Find where the given text appears and provide that cell's center as [x, y] coordinate. 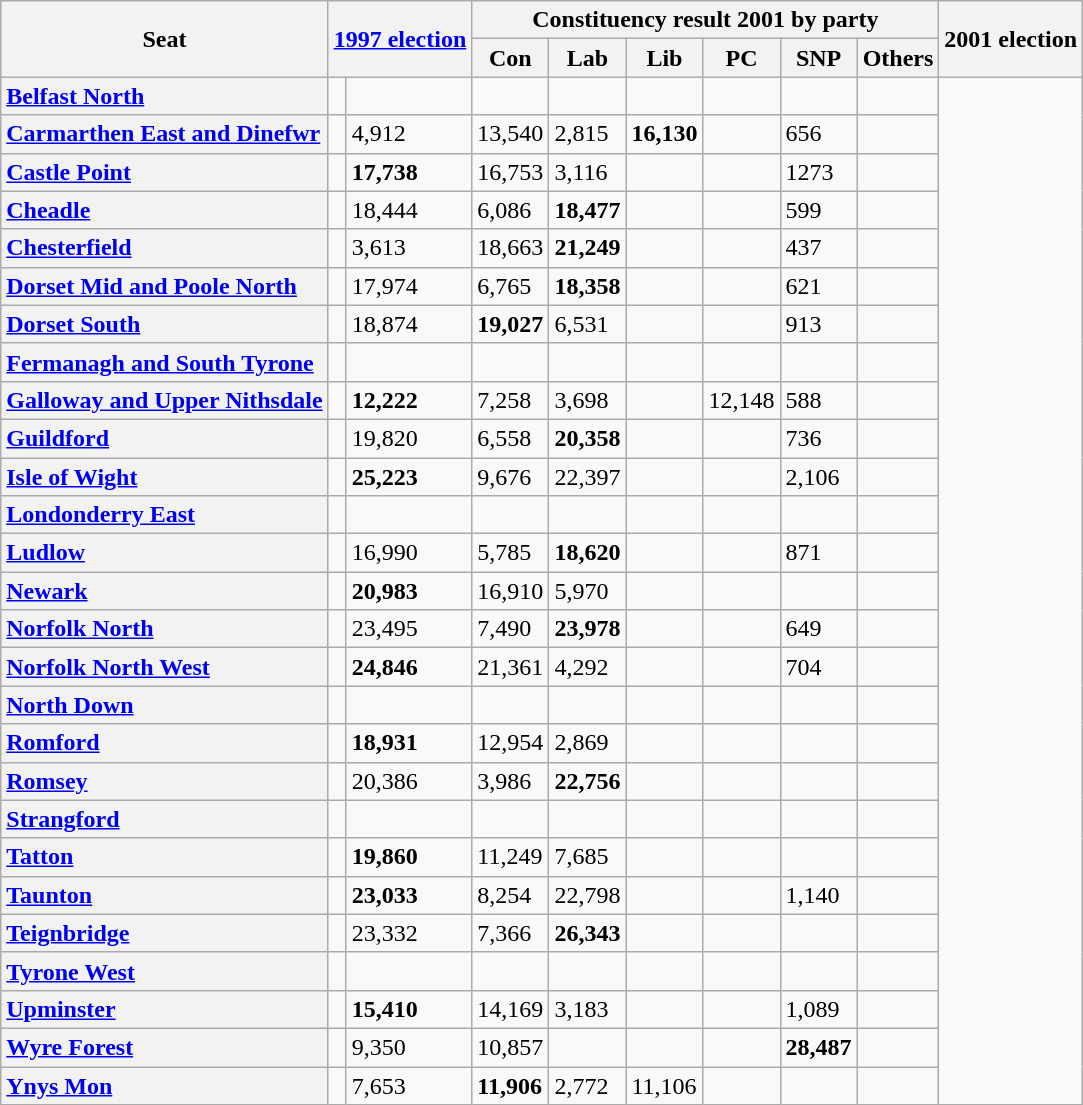
3,698 [588, 400]
18,931 [409, 743]
Lib [664, 58]
7,490 [510, 629]
6,558 [510, 438]
437 [818, 248]
Ynys Mon [164, 1085]
2,815 [588, 134]
22,397 [588, 477]
2,772 [588, 1085]
913 [818, 324]
19,820 [409, 438]
599 [818, 210]
2001 election [1011, 39]
Teignbridge [164, 933]
656 [818, 134]
3,116 [588, 172]
Carmarthen East and Dinefwr [164, 134]
5,970 [588, 591]
23,978 [588, 629]
6,531 [588, 324]
26,343 [588, 933]
2,106 [818, 477]
1997 election [400, 39]
SNP [818, 58]
Seat [164, 39]
9,676 [510, 477]
621 [818, 286]
9,350 [409, 1047]
22,798 [588, 895]
22,756 [588, 781]
18,663 [510, 248]
Londonderry East [164, 515]
Belfast North [164, 96]
Constituency result 2001 by party [706, 20]
Dorset South [164, 324]
24,846 [409, 667]
14,169 [510, 1009]
4,292 [588, 667]
19,860 [409, 857]
18,477 [588, 210]
Fermanagh and South Tyrone [164, 362]
Dorset Mid and Poole North [164, 286]
736 [818, 438]
18,358 [588, 286]
8,254 [510, 895]
20,358 [588, 438]
Guildford [164, 438]
18,874 [409, 324]
16,130 [664, 134]
Norfolk North West [164, 667]
1,140 [818, 895]
Strangford [164, 819]
Chesterfield [164, 248]
3,986 [510, 781]
20,386 [409, 781]
PC [742, 58]
7,685 [588, 857]
3,183 [588, 1009]
Tyrone West [164, 971]
649 [818, 629]
Isle of Wight [164, 477]
15,410 [409, 1009]
5,785 [510, 553]
11,906 [510, 1085]
23,033 [409, 895]
12,222 [409, 400]
3,613 [409, 248]
23,495 [409, 629]
25,223 [409, 477]
Castle Point [164, 172]
17,974 [409, 286]
Cheadle [164, 210]
1273 [818, 172]
871 [818, 553]
28,487 [818, 1047]
Romsey [164, 781]
Norfolk North [164, 629]
11,106 [664, 1085]
704 [818, 667]
6,086 [510, 210]
Galloway and Upper Nithsdale [164, 400]
Ludlow [164, 553]
21,249 [588, 248]
Others [898, 58]
20,983 [409, 591]
12,148 [742, 400]
21,361 [510, 667]
11,249 [510, 857]
12,954 [510, 743]
18,444 [409, 210]
7,653 [409, 1085]
Taunton [164, 895]
18,620 [588, 553]
1,089 [818, 1009]
19,027 [510, 324]
Lab [588, 58]
23,332 [409, 933]
2,869 [588, 743]
588 [818, 400]
16,990 [409, 553]
North Down [164, 705]
7,366 [510, 933]
13,540 [510, 134]
16,753 [510, 172]
6,765 [510, 286]
10,857 [510, 1047]
4,912 [409, 134]
16,910 [510, 591]
Upminster [164, 1009]
17,738 [409, 172]
Tatton [164, 857]
Newark [164, 591]
Con [510, 58]
7,258 [510, 400]
Wyre Forest [164, 1047]
Romford [164, 743]
